Identify which cell holds the provided text, then report its (x, y) central coordinate. 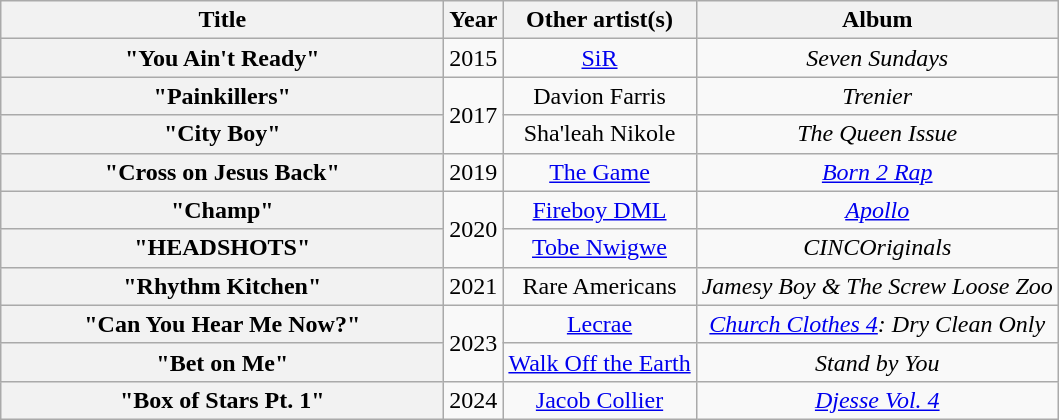
"Can You Hear Me Now?" (222, 324)
Jacob Collier (600, 400)
Tobe Nwigwe (600, 248)
2023 (474, 343)
Church Clothes 4: Dry Clean Only (877, 324)
Album (877, 20)
2015 (474, 58)
Apollo (877, 210)
"Bet on Me" (222, 362)
The Game (600, 172)
"Rhythm Kitchen" (222, 286)
2021 (474, 286)
Rare Americans (600, 286)
Fireboy DML (600, 210)
"Box of Stars Pt. 1" (222, 400)
2020 (474, 229)
SiR (600, 58)
Other artist(s) (600, 20)
Title (222, 20)
Jamesy Boy & The Screw Loose Zoo (877, 286)
Seven Sundays (877, 58)
Born 2 Rap (877, 172)
Stand by You (877, 362)
"HEADSHOTS" (222, 248)
2017 (474, 115)
Walk Off the Earth (600, 362)
Trenier (877, 96)
"Cross on Jesus Back" (222, 172)
"You Ain't Ready" (222, 58)
"Champ" (222, 210)
Djesse Vol. 4 (877, 400)
Lecrae (600, 324)
2024 (474, 400)
The Queen Issue (877, 134)
Sha'leah Nikole (600, 134)
CINCOriginals (877, 248)
2019 (474, 172)
Year (474, 20)
"City Boy" (222, 134)
"Painkillers" (222, 96)
Davion Farris (600, 96)
